Output the (x, y) coordinate of the center of the cell containing the given text.  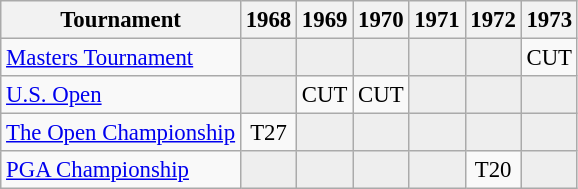
1969 (325, 20)
Masters Tournament (121, 58)
1973 (549, 20)
1971 (437, 20)
1970 (381, 20)
PGA Championship (121, 170)
The Open Championship (121, 133)
T27 (268, 133)
U.S. Open (121, 95)
1972 (493, 20)
1968 (268, 20)
Tournament (121, 20)
T20 (493, 170)
